Return [x, y] of the center of cell containing provided text 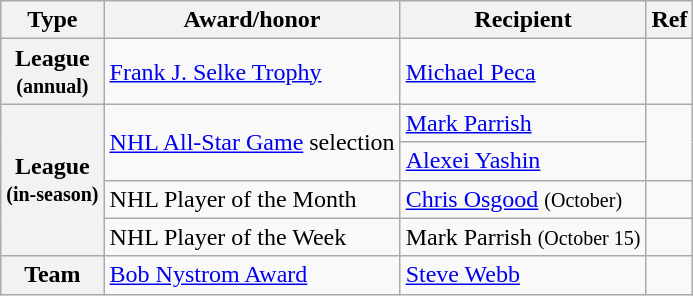
Team [52, 275]
Alexei Yashin [523, 161]
Recipient [523, 20]
Mark Parrish (October 15) [523, 237]
NHL All-Star Game selection [252, 142]
Michael Peca [523, 72]
League(annual) [52, 72]
Type [52, 20]
NHL Player of the Week [252, 237]
NHL Player of the Month [252, 199]
Bob Nystrom Award [252, 275]
Award/honor [252, 20]
Mark Parrish [523, 123]
Ref [670, 20]
Chris Osgood (October) [523, 199]
Frank J. Selke Trophy [252, 72]
Steve Webb [523, 275]
League(in-season) [52, 180]
